Extract the (x, y) coordinate from the center of the cell holding the provided text.  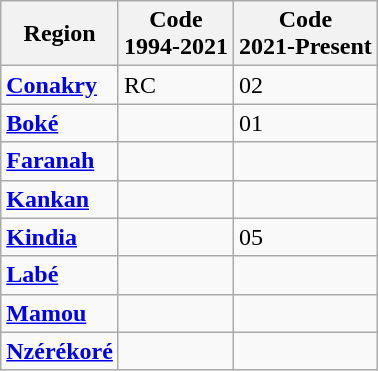
RC (176, 85)
Code2021-Present (305, 34)
01 (305, 123)
Kindia (60, 237)
05 (305, 237)
Boké (60, 123)
Kankan (60, 199)
Code1994-2021 (176, 34)
Mamou (60, 313)
Labé (60, 275)
Conakry (60, 85)
02 (305, 85)
Nzérékoré (60, 351)
Faranah (60, 161)
Region (60, 34)
